Output the [X, Y] coordinate of the center of the cell containing the given text.  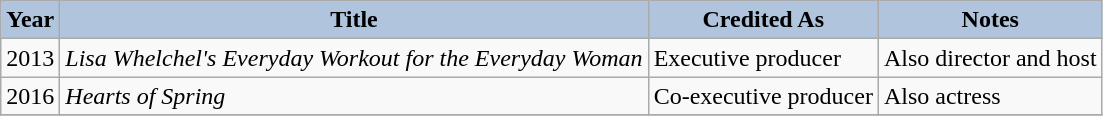
Executive producer [763, 58]
Credited As [763, 20]
Hearts of Spring [354, 96]
Co-executive producer [763, 96]
2013 [30, 58]
Notes [990, 20]
Year [30, 20]
Lisa Whelchel's Everyday Workout for the Everyday Woman [354, 58]
Title [354, 20]
2016 [30, 96]
Also actress [990, 96]
Also director and host [990, 58]
